For the text-containing cell, return its midpoint in [X, Y] coordinate format. 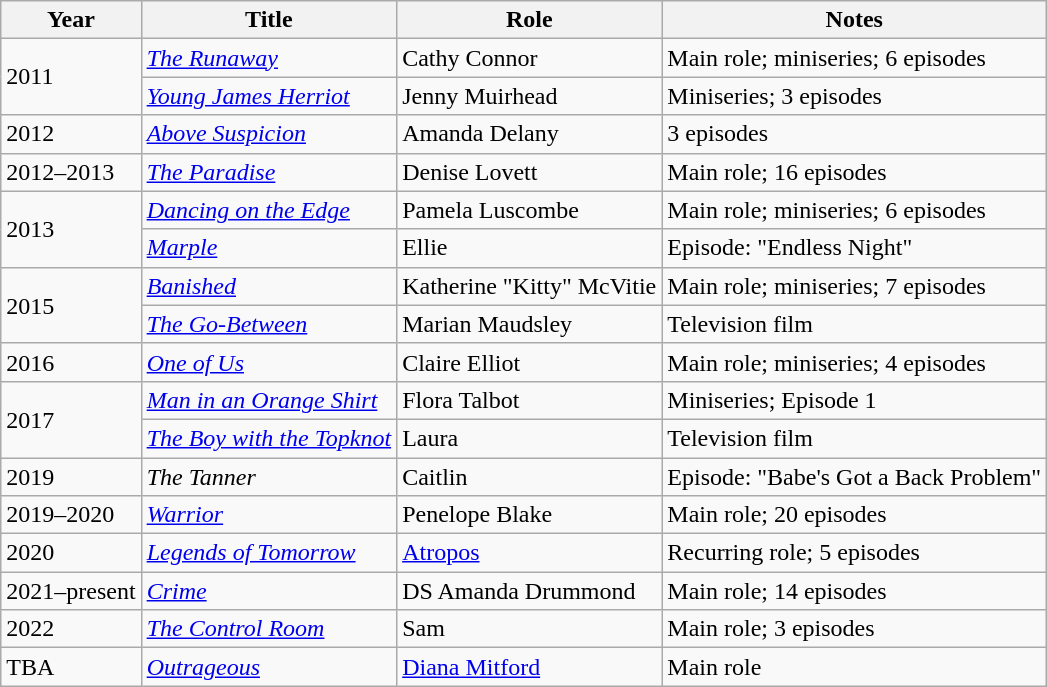
Warrior [269, 515]
Recurring role; 5 episodes [854, 553]
Ellie [530, 248]
Crime [269, 591]
Episode: "Endless Night" [854, 248]
Above Suspicion [269, 134]
2012 [71, 134]
TBA [71, 667]
Claire Elliot [530, 362]
Marian Maudsley [530, 324]
2013 [71, 229]
Penelope Blake [530, 515]
2019–2020 [71, 515]
Dancing on the Edge [269, 210]
The Paradise [269, 172]
Legends of Tomorrow [269, 553]
2020 [71, 553]
Main role [854, 667]
Caitlin [530, 477]
2021–present [71, 591]
Pamela Luscombe [530, 210]
Notes [854, 20]
The Control Room [269, 629]
The Go-Between [269, 324]
Young James Herriot [269, 96]
Miniseries; Episode 1 [854, 400]
Main role; 3 episodes [854, 629]
2016 [71, 362]
2015 [71, 305]
Banished [269, 286]
Role [530, 20]
Title [269, 20]
Year [71, 20]
Flora Talbot [530, 400]
The Tanner [269, 477]
2012–2013 [71, 172]
Main role; 14 episodes [854, 591]
Diana Mitford [530, 667]
2019 [71, 477]
Sam [530, 629]
2022 [71, 629]
3 episodes [854, 134]
Outrageous [269, 667]
Atropos [530, 553]
2017 [71, 419]
The Boy with the Topknot [269, 438]
2011 [71, 77]
Katherine "Kitty" McVitie [530, 286]
Episode: "Babe's Got a Back Problem" [854, 477]
Main role; miniseries; 4 episodes [854, 362]
The Runaway [269, 58]
One of Us [269, 362]
Denise Lovett [530, 172]
DS Amanda Drummond [530, 591]
Miniseries; 3 episodes [854, 96]
Jenny Muirhead [530, 96]
Main role; 20 episodes [854, 515]
Cathy Connor [530, 58]
Amanda Delany [530, 134]
Marple [269, 248]
Laura [530, 438]
Main role; miniseries; 7 episodes [854, 286]
Man in an Orange Shirt [269, 400]
Main role; 16 episodes [854, 172]
